From the cell containing the given text, extract its center point as (X, Y) coordinate. 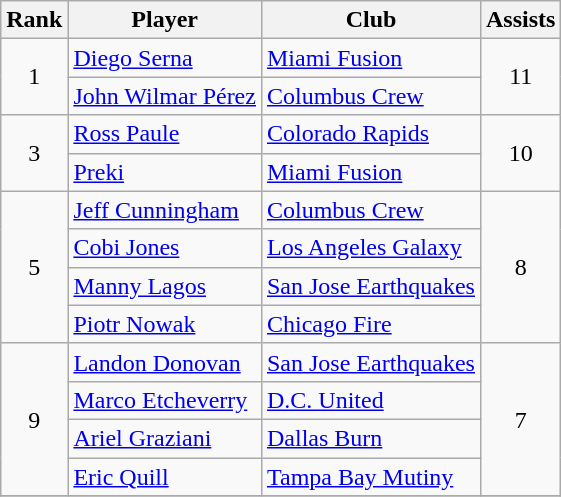
John Wilmar Pérez (165, 96)
Diego Serna (165, 58)
Manny Lagos (165, 286)
Ross Paule (165, 134)
Ariel Graziani (165, 438)
Club (370, 20)
Cobi Jones (165, 248)
D.C. United (370, 400)
3 (34, 153)
Player (165, 20)
Tampa Bay Mutiny (370, 477)
Eric Quill (165, 477)
Los Angeles Galaxy (370, 248)
7 (520, 419)
Colorado Rapids (370, 134)
Dallas Burn (370, 438)
Piotr Nowak (165, 324)
11 (520, 77)
Chicago Fire (370, 324)
Jeff Cunningham (165, 210)
Marco Etcheverry (165, 400)
Landon Donovan (165, 362)
Rank (34, 20)
Preki (165, 172)
Assists (520, 20)
9 (34, 419)
8 (520, 267)
1 (34, 77)
10 (520, 153)
5 (34, 267)
